Identify which cell holds the provided text, then report its [X, Y] central coordinate. 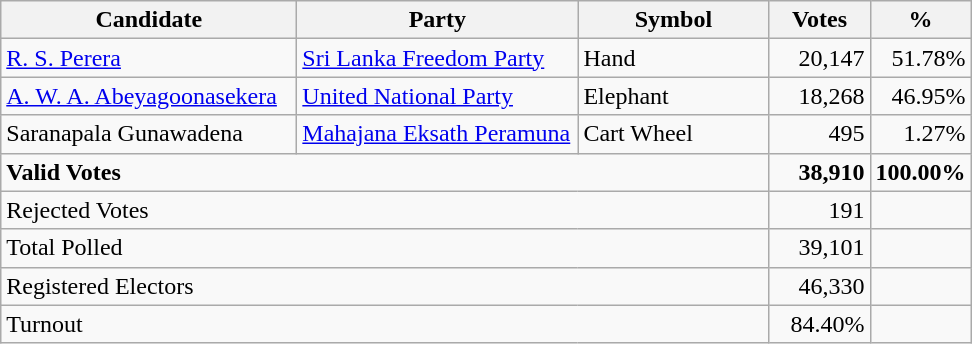
46.95% [920, 96]
% [920, 20]
R. S. Perera [149, 58]
Rejected Votes [385, 210]
Valid Votes [385, 172]
United National Party [438, 96]
Mahajana Eksath Peramuna [438, 134]
20,147 [820, 58]
Total Polled [385, 248]
Elephant [674, 96]
38,910 [820, 172]
1.27% [920, 134]
A. W. A. Abeyagoonasekera [149, 96]
100.00% [920, 172]
191 [820, 210]
Candidate [149, 20]
Registered Electors [385, 286]
Hand [674, 58]
Turnout [385, 324]
84.40% [820, 324]
Party [438, 20]
Symbol [674, 20]
51.78% [920, 58]
39,101 [820, 248]
495 [820, 134]
Saranapala Gunawadena [149, 134]
Votes [820, 20]
Cart Wheel [674, 134]
Sri Lanka Freedom Party [438, 58]
46,330 [820, 286]
18,268 [820, 96]
